Search for the cell housing the specified text and yield its (X, Y) center coordinate. 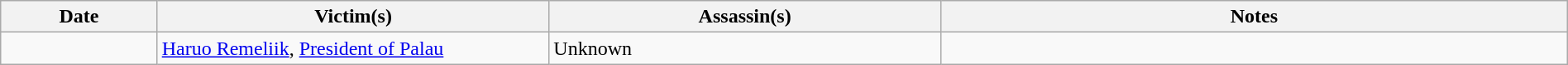
Assassin(s) (745, 17)
Haruo Remeliik, President of Palau (353, 48)
Notes (1254, 17)
Date (79, 17)
Unknown (745, 48)
Victim(s) (353, 17)
